Locate the cell with the specified text and output its [X, Y] center coordinate. 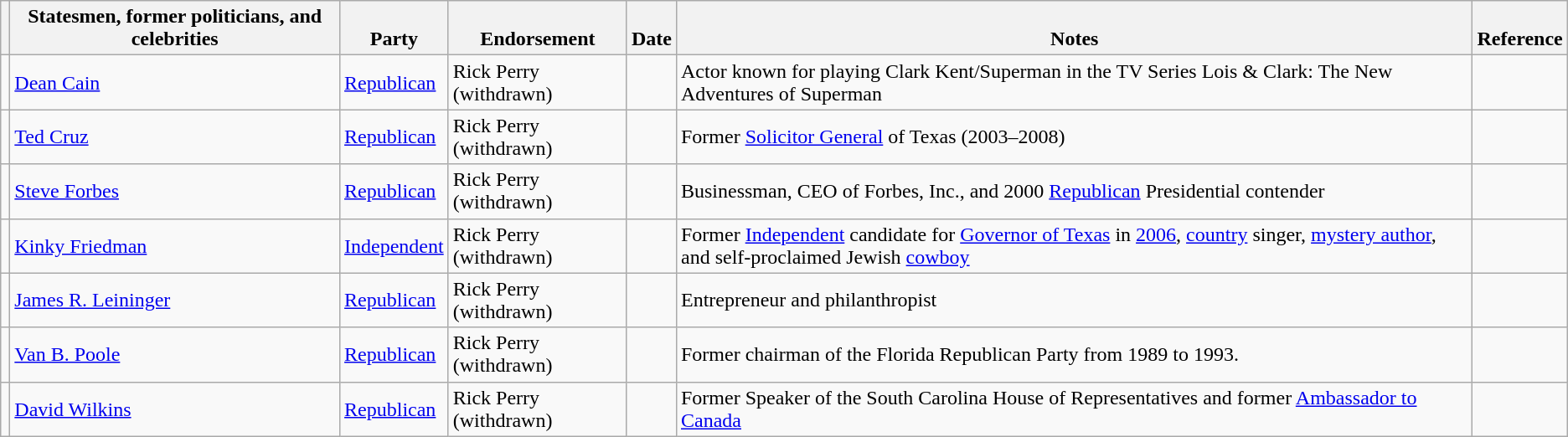
Former Independent candidate for Governor of Texas in 2006, country singer, mystery author, and self-proclaimed Jewish cowboy [1074, 246]
Party [395, 28]
Notes [1074, 28]
Businessman, CEO of Forbes, Inc., and 2000 Republican Presidential contender [1074, 191]
Statesmen, former politicians, and celebrities [175, 28]
Dean Cain [175, 82]
Date [652, 28]
Entrepreneur and philanthropist [1074, 300]
Steve Forbes [175, 191]
Actor known for playing Clark Kent/Superman in the TV Series Lois & Clark: The New Adventures of Superman [1074, 82]
Reference [1519, 28]
Former Speaker of the South Carolina House of Representatives and former Ambassador to Canada [1074, 409]
Van B. Poole [175, 355]
Former Solicitor General of Texas (2003–2008) [1074, 137]
James R. Leininger [175, 300]
David Wilkins [175, 409]
Ted Cruz [175, 137]
Former chairman of the Florida Republican Party from 1989 to 1993. [1074, 355]
Independent [395, 246]
Kinky Friedman [175, 246]
Endorsement [538, 28]
